For the text-containing cell, return its midpoint in (X, Y) coordinate format. 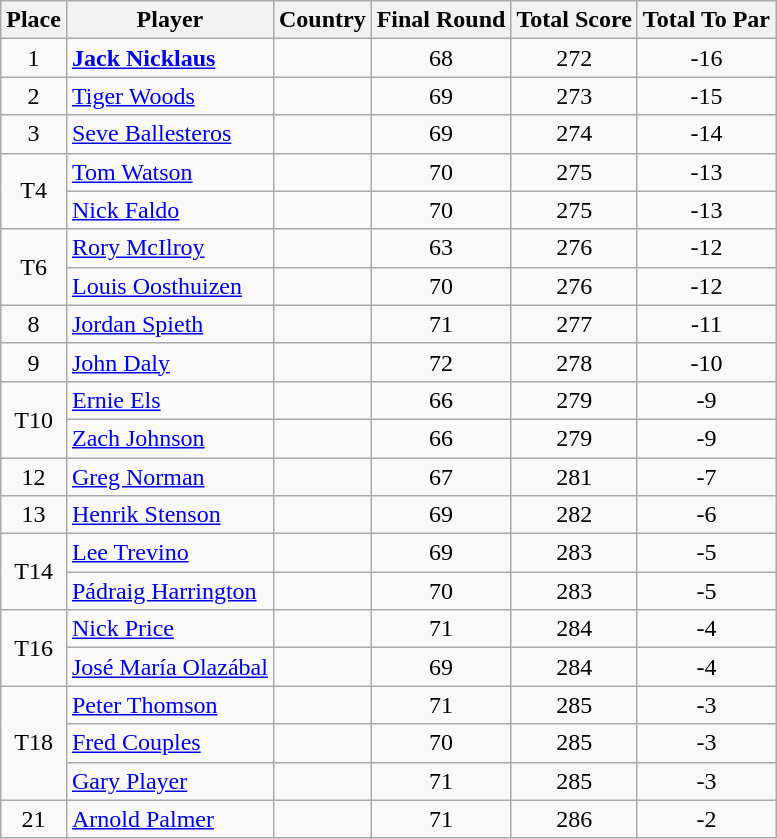
Final Round (441, 20)
13 (34, 515)
3 (34, 134)
Henrik Stenson (170, 515)
-7 (706, 477)
272 (574, 58)
63 (441, 248)
Jordan Spieth (170, 324)
277 (574, 324)
1 (34, 58)
T6 (34, 267)
12 (34, 477)
T4 (34, 191)
72 (441, 362)
Nick Price (170, 629)
281 (574, 477)
Tom Watson (170, 172)
-14 (706, 134)
T18 (34, 743)
68 (441, 58)
-6 (706, 515)
Total To Par (706, 20)
278 (574, 362)
Ernie Els (170, 400)
Pádraig Harrington (170, 591)
67 (441, 477)
Seve Ballesteros (170, 134)
286 (574, 819)
-15 (706, 96)
Greg Norman (170, 477)
Country (322, 20)
-11 (706, 324)
Peter Thomson (170, 705)
Zach Johnson (170, 438)
John Daly (170, 362)
274 (574, 134)
Nick Faldo (170, 210)
9 (34, 362)
José María Olazábal (170, 667)
T14 (34, 572)
282 (574, 515)
T16 (34, 648)
2 (34, 96)
Jack Nicklaus (170, 58)
8 (34, 324)
Rory McIlroy (170, 248)
273 (574, 96)
-2 (706, 819)
-10 (706, 362)
Tiger Woods (170, 96)
Place (34, 20)
21 (34, 819)
Louis Oosthuizen (170, 286)
T10 (34, 419)
Lee Trevino (170, 553)
Arnold Palmer (170, 819)
-16 (706, 58)
Fred Couples (170, 743)
Player (170, 20)
Total Score (574, 20)
Gary Player (170, 781)
